From the cell containing the given text, extract its center point as [X, Y] coordinate. 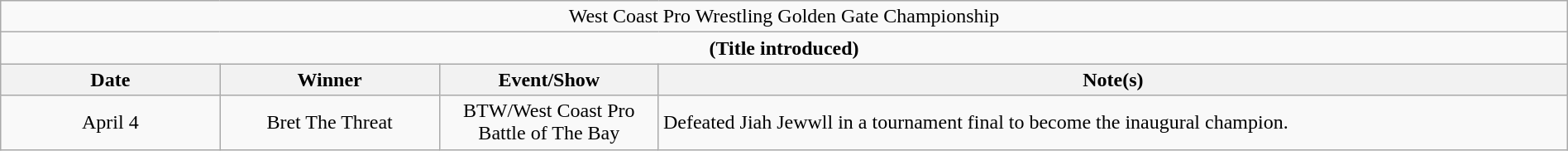
April 4 [111, 123]
Defeated Jiah Jewwll in a tournament final to become the inaugural champion. [1113, 123]
Bret The Threat [329, 123]
Date [111, 80]
Note(s) [1113, 80]
West Coast Pro Wrestling Golden Gate Championship [784, 17]
(Title introduced) [784, 48]
Winner [329, 80]
BTW/West Coast Pro Battle of The Bay [549, 123]
Event/Show [549, 80]
